Pinpoint the cell where the given text exists, returning its (X, Y) midpoint coordinate. 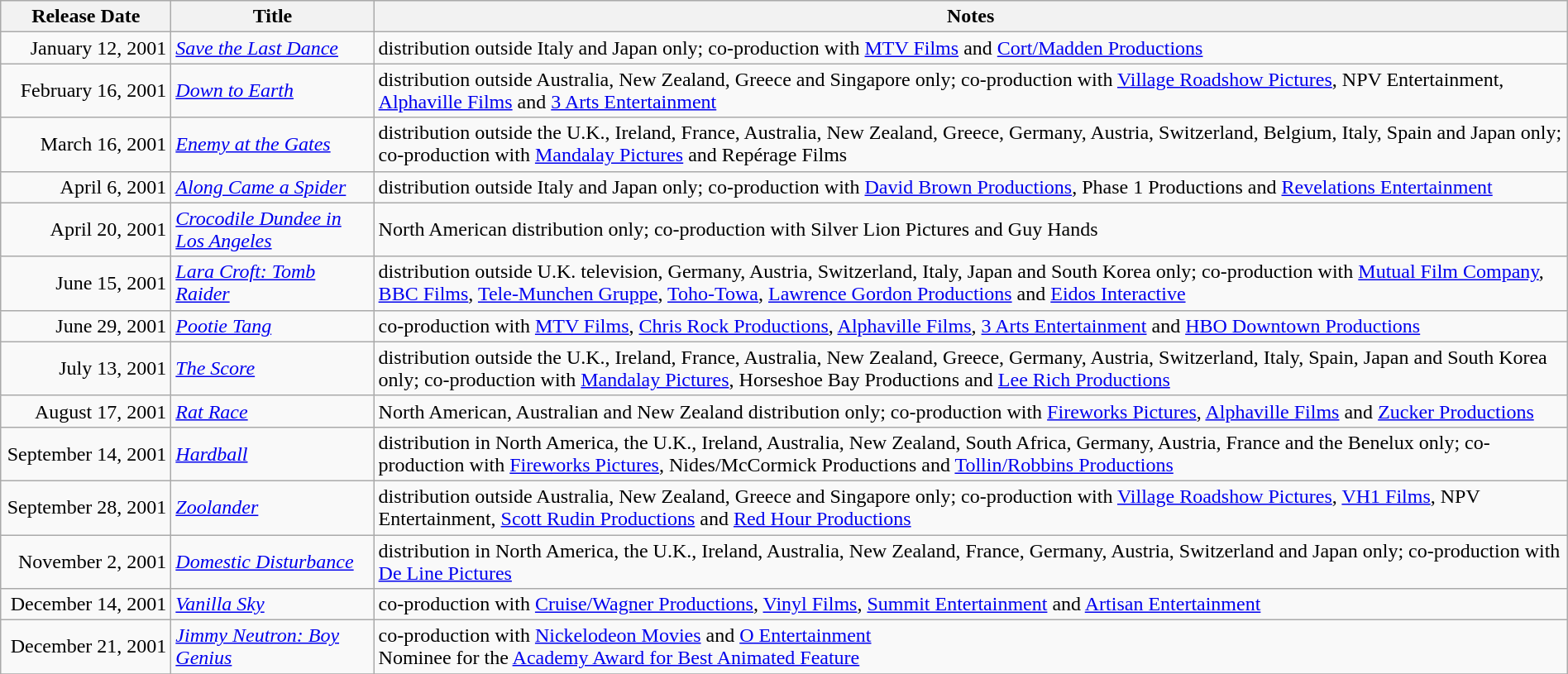
Along Came a Spider (273, 187)
co-production with MTV Films, Chris Rock Productions, Alphaville Films, 3 Arts Entertainment and HBO Downtown Productions (971, 326)
Vanilla Sky (273, 605)
North American distribution only; co-production with Silver Lion Pictures and Guy Hands (971, 230)
co-production with Nickelodeon Movies and O EntertainmentNominee for the Academy Award for Best Animated Feature (971, 647)
Crocodile Dundee in Los Angeles (273, 230)
Jimmy Neutron: Boy Genius (273, 647)
April 20, 2001 (86, 230)
Rat Race (273, 411)
April 6, 2001 (86, 187)
Down to Earth (273, 91)
July 13, 2001 (86, 369)
Notes (971, 17)
January 12, 2001 (86, 48)
distribution outside Italy and Japan only; co-production with David Brown Productions, Phase 1 Productions and Revelations Entertainment (971, 187)
co-production with Cruise/Wagner Productions, Vinyl Films, Summit Entertainment and Artisan Entertainment (971, 605)
Zoolander (273, 508)
December 14, 2001 (86, 605)
November 2, 2001 (86, 561)
September 14, 2001 (86, 453)
Hardball (273, 453)
Lara Croft: Tomb Raider (273, 283)
Release Date (86, 17)
Pootie Tang (273, 326)
Domestic Disturbance (273, 561)
Title (273, 17)
March 16, 2001 (86, 144)
February 16, 2001 (86, 91)
Save the Last Dance (273, 48)
North American, Australian and New Zealand distribution only; co-production with Fireworks Pictures, Alphaville Films and Zucker Productions (971, 411)
June 15, 2001 (86, 283)
distribution outside Italy and Japan only; co-production with MTV Films and Cort/Madden Productions (971, 48)
September 28, 2001 (86, 508)
Enemy at the Gates (273, 144)
The Score (273, 369)
August 17, 2001 (86, 411)
December 21, 2001 (86, 647)
June 29, 2001 (86, 326)
